Output the [X, Y] coordinate of the center of the cell containing the given text.  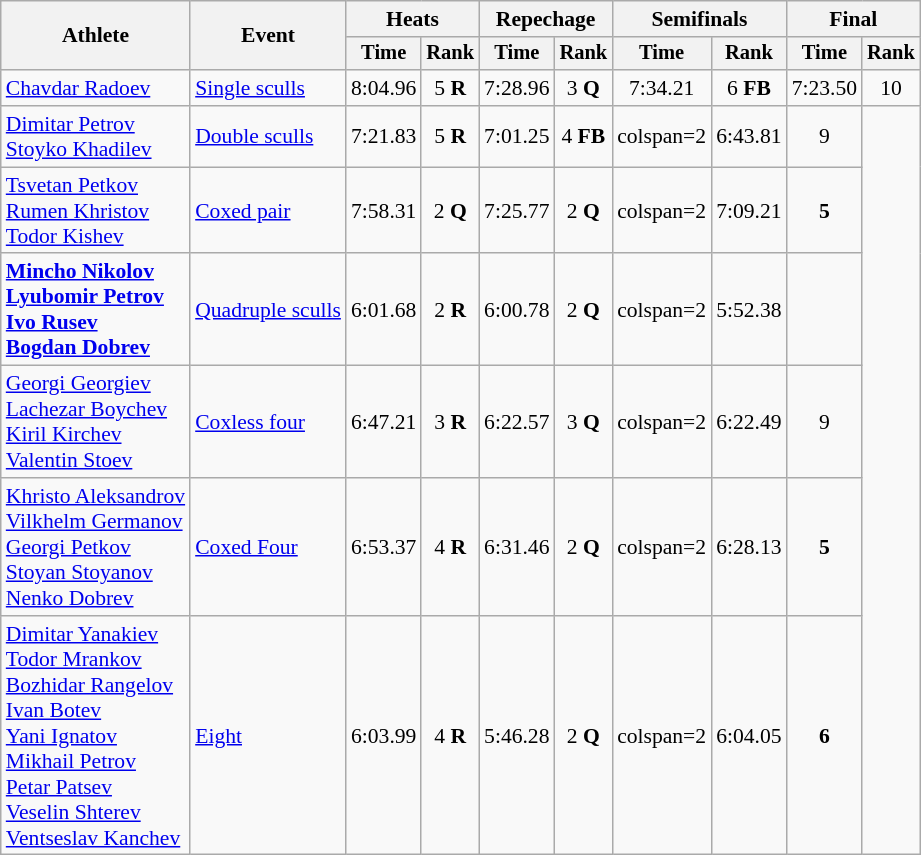
6:53.37 [384, 547]
Double sculls [268, 136]
Event [268, 36]
Repechage [546, 19]
6:31.46 [516, 547]
Dimitar PetrovStoyko Khadilev [96, 136]
8:04.96 [384, 88]
Tsvetan PetkovRumen KhristovTodor Kishev [96, 210]
Heats [412, 19]
7:25.77 [516, 210]
7:28.96 [516, 88]
Athlete [96, 36]
2 R [450, 310]
6 FB [748, 88]
6:01.68 [384, 310]
Single sculls [268, 88]
6:28.13 [748, 547]
7:23.50 [824, 88]
Final [854, 19]
4 FB [584, 136]
Chavdar Radoev [96, 88]
7:09.21 [748, 210]
Coxed Four [268, 547]
6:47.21 [384, 422]
3 R [450, 422]
10 [891, 88]
7:34.21 [662, 88]
Mincho NikolovLyubomir PetrovIvo RusevBogdan Dobrev [96, 310]
5:52.38 [748, 310]
4 R [450, 547]
Semifinals [700, 19]
6:43.81 [748, 136]
Khristo AleksandrovVilkhelm GermanovGeorgi PetkovStoyan StoyanovNenko Dobrev [96, 547]
7:58.31 [384, 210]
6:00.78 [516, 310]
Georgi GeorgievLachezar BoychevKiril KirchevValentin Stoev [96, 422]
7:21.83 [384, 136]
7:01.25 [516, 136]
Coxless four [268, 422]
6:22.57 [516, 422]
Quadruple sculls [268, 310]
Coxed pair [268, 210]
6:22.49 [748, 422]
